Provide the [X, Y] coordinate of the cell's center where the given text is located.  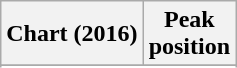
Chart (2016) [72, 34]
Peak position [189, 34]
